Determine the [x, y] coordinate at the center of the cell enclosing the given text.  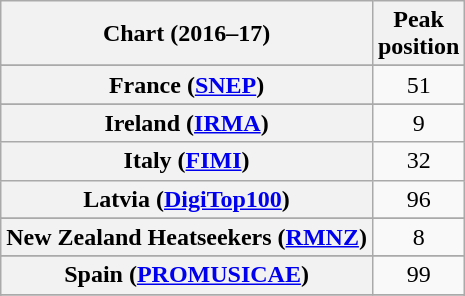
Ireland (IRMA) [187, 123]
8 [418, 237]
99 [418, 275]
France (SNEP) [187, 85]
New Zealand Heatseekers (RMNZ) [187, 237]
96 [418, 199]
Spain (PROMUSICAE) [187, 275]
Italy (FIMI) [187, 161]
Latvia (DigiTop100) [187, 199]
32 [418, 161]
51 [418, 85]
Peakposition [418, 34]
Chart (2016–17) [187, 34]
9 [418, 123]
